Return the [X, Y] coordinate for the center point of the cell that contains the specified text.  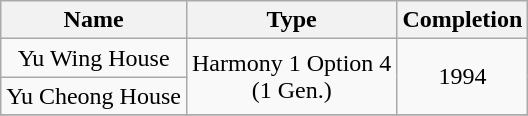
Type [291, 20]
Harmony 1 Option 4 (1 Gen.) [291, 77]
Yu Cheong House [94, 96]
1994 [462, 77]
Yu Wing House [94, 58]
Completion [462, 20]
Name [94, 20]
